Extract the [X, Y] coordinate from the center of the cell holding the provided text.  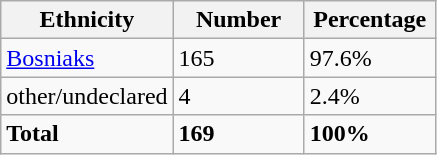
Bosniaks [87, 58]
Percentage [370, 20]
169 [238, 134]
Ethnicity [87, 20]
4 [238, 96]
100% [370, 134]
other/undeclared [87, 96]
97.6% [370, 58]
Total [87, 134]
Number [238, 20]
165 [238, 58]
2.4% [370, 96]
